Output the (x, y) coordinate of the center of the cell containing the given text.  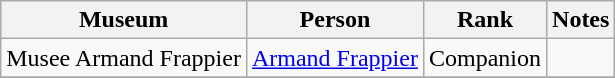
Museum (124, 20)
Companion (484, 58)
Armand Frappier (334, 58)
Musee Armand Frappier (124, 58)
Person (334, 20)
Notes (581, 20)
Rank (484, 20)
